Output the [X, Y] coordinate of the center of the cell containing the given text.  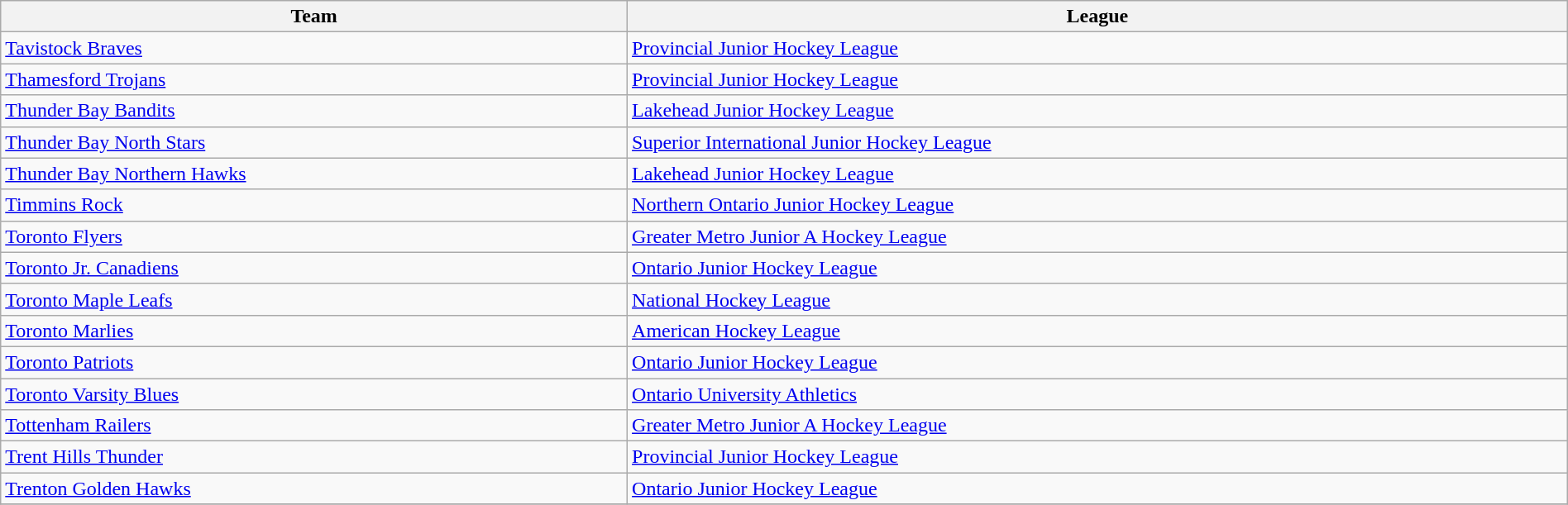
Thunder Bay North Stars [314, 142]
Thunder Bay Northern Hawks [314, 174]
Timmins Rock [314, 205]
Ontario University Athletics [1098, 394]
Northern Ontario Junior Hockey League [1098, 205]
Trent Hills Thunder [314, 457]
Tottenham Railers [314, 426]
Toronto Patriots [314, 362]
Toronto Marlies [314, 331]
Team [314, 17]
American Hockey League [1098, 331]
League [1098, 17]
Tavistock Braves [314, 48]
Thunder Bay Bandits [314, 111]
Toronto Varsity Blues [314, 394]
Thamesford Trojans [314, 79]
National Hockey League [1098, 299]
Toronto Jr. Canadiens [314, 268]
Toronto Flyers [314, 236]
Toronto Maple Leafs [314, 299]
Superior International Junior Hockey League [1098, 142]
Trenton Golden Hawks [314, 488]
